Find where the given text appears and provide that cell's center as (x, y) coordinate. 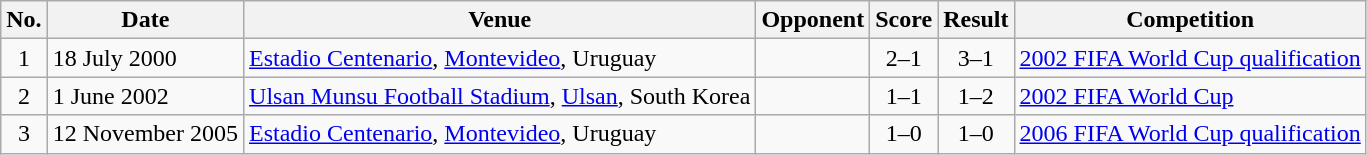
Result (976, 20)
2002 FIFA World Cup (1190, 96)
Ulsan Munsu Football Stadium, Ulsan, South Korea (500, 96)
1–2 (976, 96)
No. (24, 20)
2006 FIFA World Cup qualification (1190, 134)
3–1 (976, 58)
18 July 2000 (145, 58)
Date (145, 20)
3 (24, 134)
Score (904, 20)
2–1 (904, 58)
12 November 2005 (145, 134)
Venue (500, 20)
1–1 (904, 96)
1 June 2002 (145, 96)
Competition (1190, 20)
1 (24, 58)
Opponent (813, 20)
2002 FIFA World Cup qualification (1190, 58)
2 (24, 96)
